Find where the given text appears and provide that cell's center as [x, y] coordinate. 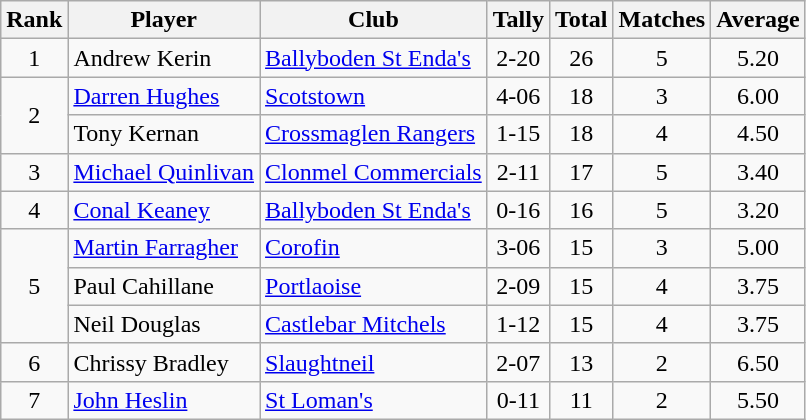
3.20 [758, 210]
Paul Cahillane [164, 286]
Martin Farragher [164, 248]
Tally [518, 20]
1 [34, 58]
2-07 [518, 362]
Conal Keaney [164, 210]
Michael Quinlivan [164, 172]
4.50 [758, 134]
4-06 [518, 96]
Slaughtneil [374, 362]
Player [164, 20]
Scotstown [374, 96]
3-06 [518, 248]
6 [34, 362]
2-11 [518, 172]
0-11 [518, 400]
6.50 [758, 362]
2-09 [518, 286]
16 [581, 210]
7 [34, 400]
Clonmel Commercials [374, 172]
Chrissy Bradley [164, 362]
Matches [662, 20]
Castlebar Mitchels [374, 324]
Club [374, 20]
Tony Kernan [164, 134]
Corofin [374, 248]
11 [581, 400]
1-15 [518, 134]
Rank [34, 20]
Darren Hughes [164, 96]
13 [581, 362]
St Loman's [374, 400]
5.20 [758, 58]
2-20 [518, 58]
3.40 [758, 172]
Average [758, 20]
Portlaoise [374, 286]
0-16 [518, 210]
John Heslin [164, 400]
Andrew Kerin [164, 58]
6.00 [758, 96]
5.00 [758, 248]
Total [581, 20]
17 [581, 172]
Neil Douglas [164, 324]
26 [581, 58]
Crossmaglen Rangers [374, 134]
1-12 [518, 324]
5.50 [758, 400]
